From the cell containing the given text, extract its center point as [x, y] coordinate. 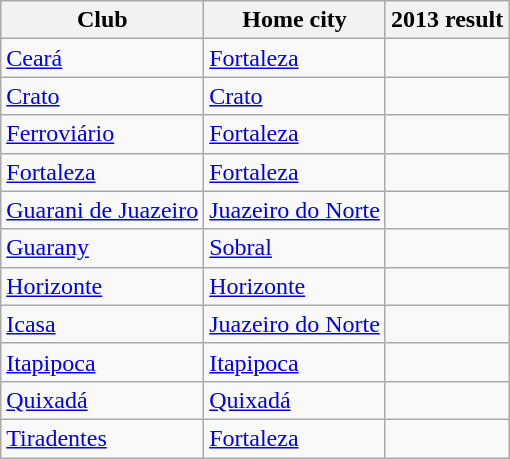
Guarany [102, 248]
2013 result [446, 20]
Ferroviário [102, 134]
Tiradentes [102, 438]
Guarani de Juazeiro [102, 210]
Home city [295, 20]
Ceará [102, 58]
Icasa [102, 324]
Sobral [295, 248]
Club [102, 20]
